Determine the [x, y] coordinate at the center of the cell enclosing the given text.  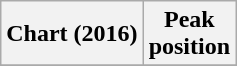
Peak position [189, 34]
Chart (2016) [72, 34]
